Return [x, y] of the center of cell containing provided text 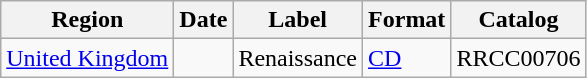
Date [204, 20]
Format [407, 20]
Region [88, 20]
RRCC00706 [518, 58]
Catalog [518, 20]
Renaissance [298, 58]
CD [407, 58]
United Kingdom [88, 58]
Label [298, 20]
